Return (X, Y) of the center of cell containing provided text 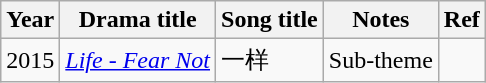
Ref (462, 20)
Sub-theme (380, 60)
2015 (30, 60)
Song title (270, 20)
Year (30, 20)
Drama title (138, 20)
Notes (380, 20)
Life - Fear Not (138, 60)
一样 (270, 60)
